Identify which cell holds the provided text, then report its [X, Y] central coordinate. 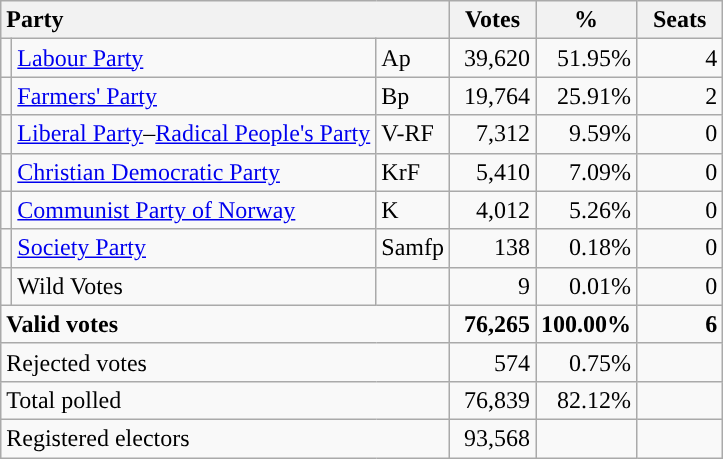
Ap [413, 58]
0.75% [586, 362]
82.12% [586, 400]
7,312 [493, 134]
Communist Party of Norway [194, 210]
9 [493, 286]
25.91% [586, 96]
Rejected votes [226, 362]
Liberal Party–Radical People's Party [194, 134]
574 [493, 362]
9.59% [586, 134]
2 [680, 96]
4 [680, 58]
0.01% [586, 286]
% [586, 20]
Bp [413, 96]
76,265 [493, 324]
4,012 [493, 210]
6 [680, 324]
93,568 [493, 438]
19,764 [493, 96]
KrF [413, 172]
Valid votes [226, 324]
100.00% [586, 324]
39,620 [493, 58]
Votes [493, 20]
76,839 [493, 400]
K [413, 210]
Labour Party [194, 58]
5.26% [586, 210]
5,410 [493, 172]
Wild Votes [194, 286]
Christian Democratic Party [194, 172]
138 [493, 248]
Society Party [194, 248]
Registered electors [226, 438]
Party [226, 20]
Farmers' Party [194, 96]
7.09% [586, 172]
Samfp [413, 248]
Total polled [226, 400]
Seats [680, 20]
0.18% [586, 248]
51.95% [586, 58]
V-RF [413, 134]
